Pinpoint the cell where the given text exists, returning its [X, Y] midpoint coordinate. 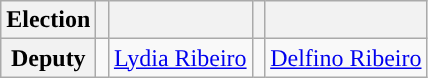
Election [48, 20]
Lydia Ribeiro [180, 58]
Deputy [48, 58]
Delfino Ribeiro [346, 58]
